Return [X, Y] of the center of cell containing provided text 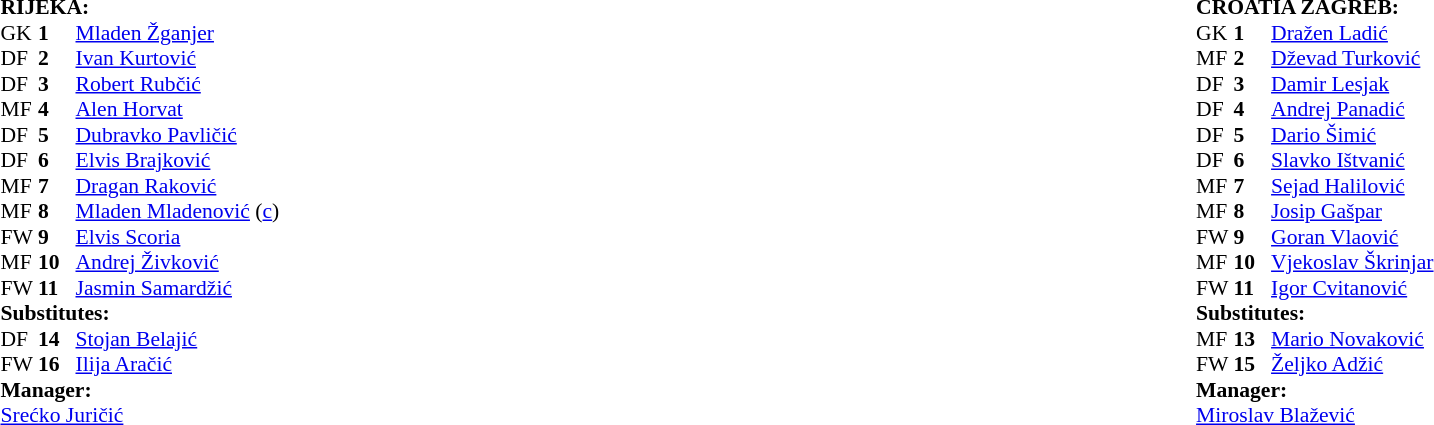
15 [1253, 365]
Jasmin Samardžić [192, 288]
Ilija Aračić [192, 365]
Elvis Scoria [192, 237]
Robert Rubčić [192, 84]
Manager: [154, 390]
Dubravko Pavličić [192, 135]
Andrej Živković [192, 263]
Stojan Belajić [192, 339]
16 [57, 365]
Mladen Mladenović (c) [192, 211]
Substitutes: [154, 313]
Alen Horvat [192, 109]
Dragan Raković [192, 186]
Ivan Kurtović [192, 59]
14 [57, 339]
13 [1253, 339]
Mladen Žganjer [192, 33]
Elvis Brajković [192, 161]
